Pinpoint the cell where the given text exists, returning its [X, Y] midpoint coordinate. 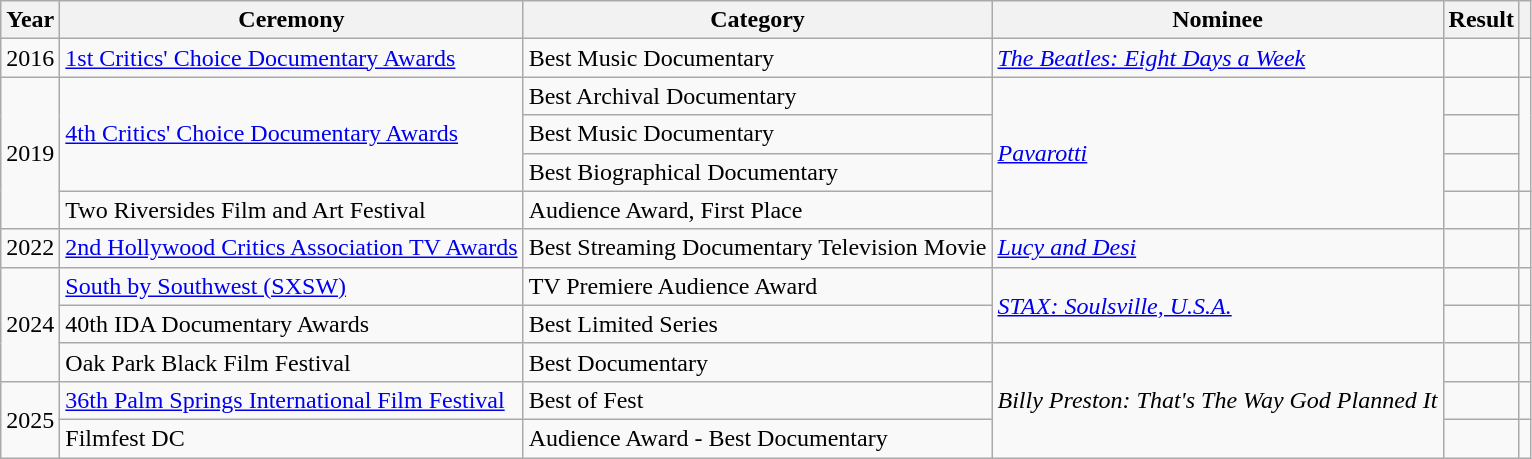
36th Palm Springs International Film Festival [292, 400]
South by Southwest (SXSW) [292, 286]
Best of Fest [758, 400]
2019 [30, 153]
Filmfest DC [292, 438]
1st Critics' Choice Documentary Awards [292, 58]
Result [1481, 20]
Best Streaming Documentary Television Movie [758, 248]
Best Documentary [758, 362]
Audience Award - Best Documentary [758, 438]
2022 [30, 248]
The Beatles: Eight Days a Week [1218, 58]
Category [758, 20]
40th IDA Documentary Awards [292, 324]
2016 [30, 58]
2024 [30, 324]
Year [30, 20]
Two Riversides Film and Art Festival [292, 210]
2025 [30, 419]
Lucy and Desi [1218, 248]
Nominee [1218, 20]
4th Critics' Choice Documentary Awards [292, 134]
Pavarotti [1218, 153]
2nd Hollywood Critics Association TV Awards [292, 248]
Billy Preston: That's The Way God Planned It [1218, 400]
Best Biographical Documentary [758, 172]
Oak Park Black Film Festival [292, 362]
Best Limited Series [758, 324]
Best Archival Documentary [758, 96]
TV Premiere Audience Award [758, 286]
STAX: Soulsville, U.S.A. [1218, 305]
Audience Award, First Place [758, 210]
Ceremony [292, 20]
